Extract the [X, Y] coordinate from the center of the cell holding the provided text.  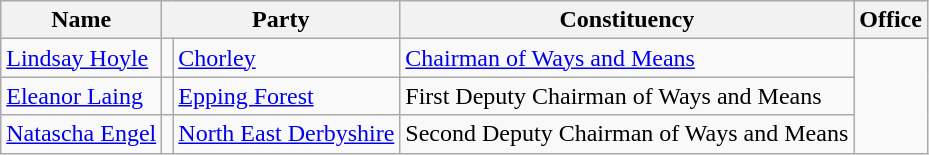
Name [82, 20]
First Deputy Chairman of Ways and Means [627, 96]
Second Deputy Chairman of Ways and Means [627, 134]
Constituency [627, 20]
Eleanor Laing [82, 96]
Natascha Engel [82, 134]
Party [281, 20]
North East Derbyshire [286, 134]
Epping Forest [286, 96]
Office [891, 20]
Chorley [286, 58]
Chairman of Ways and Means [627, 58]
Lindsay Hoyle [82, 58]
